Extract the [X, Y] coordinate from the center of the cell holding the provided text.  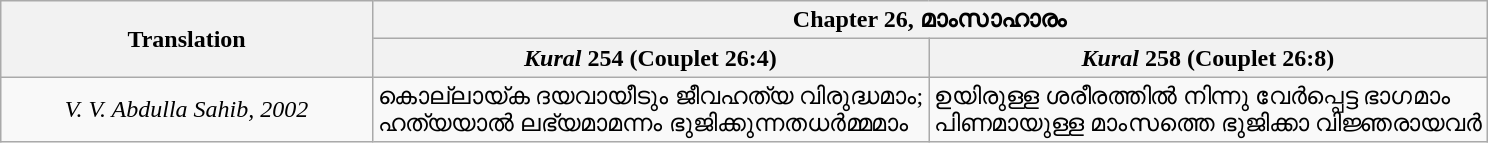
Chapter 26, മാംസാഹാരം [930, 20]
Translation [187, 39]
Kural 258 (Couplet 26:8) [1208, 58]
V. V. Abdulla Sahib, 2002 [187, 110]
ഉയിരുള്ള ശരീരത്തിൽ നിന്നു വേർപ്പെട്ട ഭാഗമാംപിണമായുള്ള മാംസത്തെ ഭുജിക്കാ വിജ്ഞരായവർ [1208, 110]
കൊല്ലായ്ക ദയവായീടും ജീവഹത്യ വിരുദ്ധമാം;ഹത്യയാൽ ലഭ്യമാമന്നം ഭുജിക്കുന്നതധർമ്മമാം [650, 110]
Kural 254 (Couplet 26:4) [650, 58]
